From the cell containing the given text, extract its center point as (x, y) coordinate. 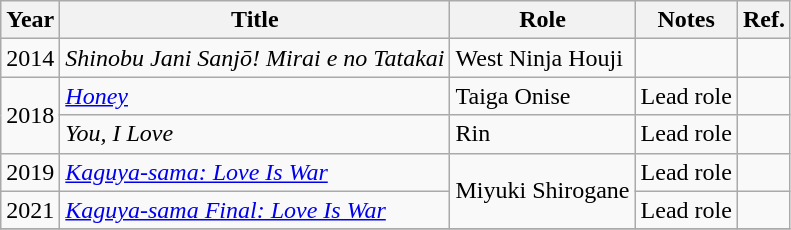
Kaguya-sama Final: Love Is War (255, 210)
Role (542, 20)
2019 (30, 172)
Taiga Onise (542, 96)
Kaguya-sama: Love Is War (255, 172)
You, I Love (255, 134)
Rin (542, 134)
Notes (686, 20)
Shinobu Jani Sanjō! Mirai e no Tatakai (255, 58)
Honey (255, 96)
Year (30, 20)
Title (255, 20)
Miyuki Shirogane (542, 191)
2021 (30, 210)
Ref. (764, 20)
2018 (30, 115)
2014 (30, 58)
West Ninja Houji (542, 58)
